Output the [x, y] coordinate of the center of the cell containing the given text.  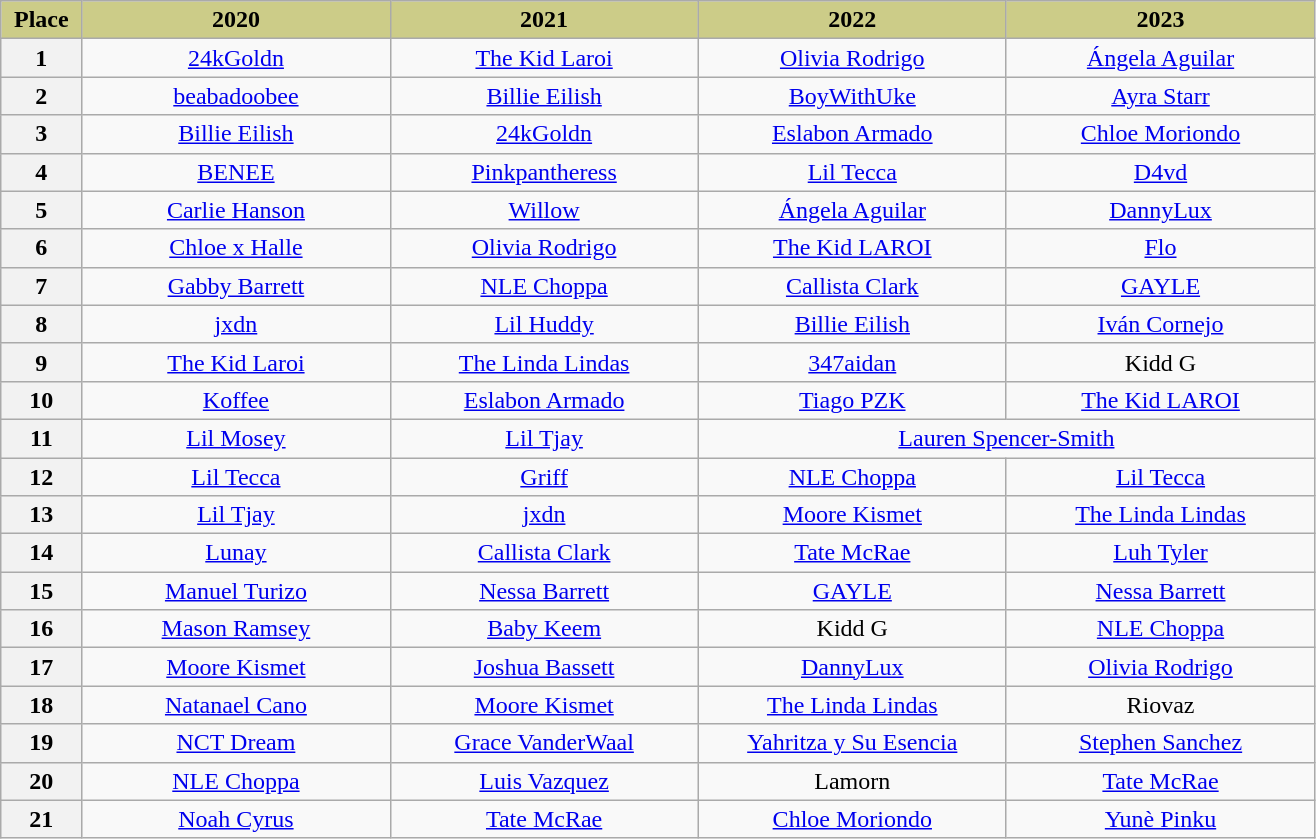
14 [42, 553]
Carlie Hanson [236, 210]
11 [42, 438]
12 [42, 477]
13 [42, 515]
Manuel Turizo [236, 591]
Lil Mosey [236, 438]
21 [42, 819]
18 [42, 705]
Koffee [236, 400]
16 [42, 629]
347aidan [852, 362]
15 [42, 591]
Place [42, 20]
7 [42, 286]
2 [42, 96]
Stephen Sanchez [1160, 743]
Baby Keem [544, 629]
Lunay [236, 553]
19 [42, 743]
Natanael Cano [236, 705]
beabadoobee [236, 96]
4 [42, 172]
2023 [1160, 20]
NCT Dream [236, 743]
5 [42, 210]
Riovaz [1160, 705]
2021 [544, 20]
Iván Cornejo [1160, 324]
Pinkpantheress [544, 172]
Luis Vazquez [544, 781]
Lamorn [852, 781]
Noah Cyrus [236, 819]
2022 [852, 20]
8 [42, 324]
Luh Tyler [1160, 553]
10 [42, 400]
Flo [1160, 248]
3 [42, 134]
Lil Huddy [544, 324]
BoyWithUke [852, 96]
Mason Ramsey [236, 629]
Grace VanderWaal [544, 743]
17 [42, 667]
Yunè Pinku [1160, 819]
D4vd [1160, 172]
Yahritza y Su Esencia [852, 743]
Chloe x Halle [236, 248]
Tiago PZK [852, 400]
Gabby Barrett [236, 286]
Ayra Starr [1160, 96]
Willow [544, 210]
Joshua Bassett [544, 667]
1 [42, 58]
9 [42, 362]
6 [42, 248]
2020 [236, 20]
Lauren Spencer-Smith [1006, 438]
20 [42, 781]
Griff [544, 477]
BENEE [236, 172]
